From the cell containing the given text, extract its center point as (X, Y) coordinate. 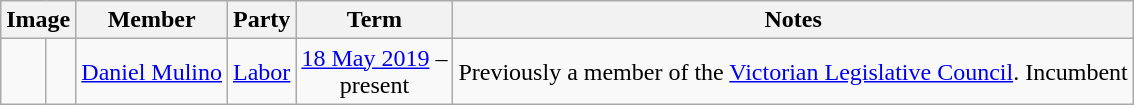
Labor (262, 72)
Image (38, 20)
Party (262, 20)
Previously a member of the Victorian Legislative Council. Incumbent (793, 72)
18 May 2019 –present (374, 72)
Member (152, 20)
Daniel Mulino (152, 72)
Term (374, 20)
Notes (793, 20)
